Detect which cell encompasses the target text, then output its (X, Y) center coordinate. 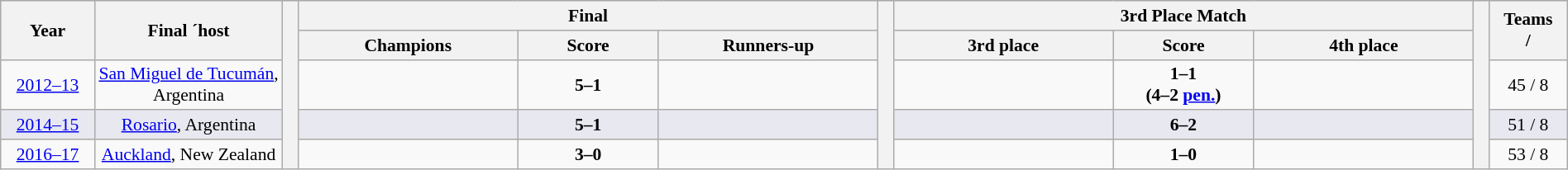
51 / 8 (1528, 125)
Year (48, 30)
Auckland, New Zealand (189, 154)
Rosario, Argentina (189, 125)
2014–15 (48, 125)
3rd Place Match (1184, 16)
1–1(4–2 pen.) (1183, 84)
3–0 (588, 154)
Final ´host (189, 30)
Final (589, 16)
Teams / (1528, 30)
San Miguel de Tucumán, Argentina (189, 84)
53 / 8 (1528, 154)
Champions (409, 45)
6–2 (1183, 125)
3rd place (1004, 45)
4th place (1363, 45)
45 / 8 (1528, 84)
2012–13 (48, 84)
1–0 (1183, 154)
2016–17 (48, 154)
Runners-up (767, 45)
